Return the [x, y] coordinate for the center point of the cell that contains the specified text.  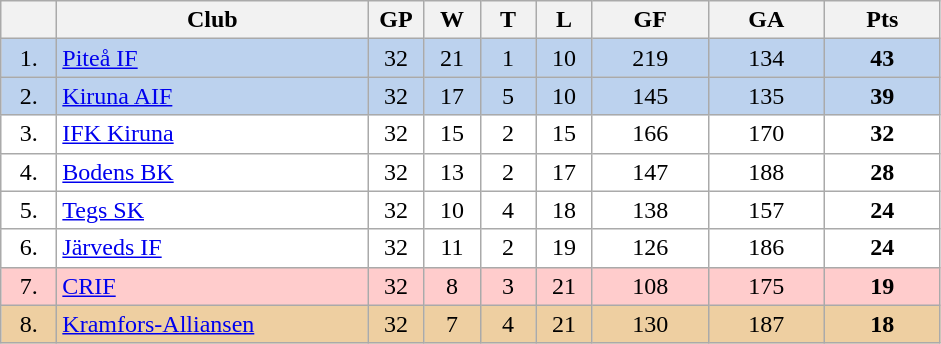
8. [29, 324]
4. [29, 172]
13 [452, 172]
108 [650, 286]
GF [650, 20]
Kiruna AIF [212, 96]
175 [766, 286]
GA [766, 20]
IFK Kiruna [212, 134]
219 [650, 58]
8 [452, 286]
Piteå IF [212, 58]
7 [452, 324]
187 [766, 324]
Bodens BK [212, 172]
Club [212, 20]
5. [29, 210]
11 [452, 248]
39 [882, 96]
3. [29, 134]
188 [766, 172]
157 [766, 210]
145 [650, 96]
170 [766, 134]
166 [650, 134]
134 [766, 58]
T [508, 20]
186 [766, 248]
130 [650, 324]
126 [650, 248]
1 [508, 58]
2. [29, 96]
W [452, 20]
Tegs SK [212, 210]
5 [508, 96]
138 [650, 210]
135 [766, 96]
CRIF [212, 286]
147 [650, 172]
7. [29, 286]
L [564, 20]
Järveds IF [212, 248]
28 [882, 172]
3 [508, 286]
Pts [882, 20]
1. [29, 58]
Kramfors-Alliansen [212, 324]
43 [882, 58]
6. [29, 248]
GP [396, 20]
